Output the (X, Y) coordinate of the center of the cell containing the given text.  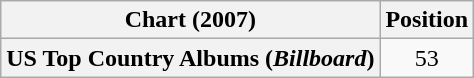
53 (427, 58)
Position (427, 20)
US Top Country Albums (Billboard) (190, 58)
Chart (2007) (190, 20)
